Return the [X, Y] coordinate for the center point of the cell that contains the specified text.  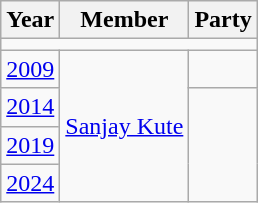
2019 [30, 145]
Member [124, 20]
2024 [30, 183]
Sanjay Kute [124, 126]
2009 [30, 69]
Year [30, 20]
Party [223, 20]
2014 [30, 107]
